Provide the [X, Y] coordinate of the cell's center where the given text is located.  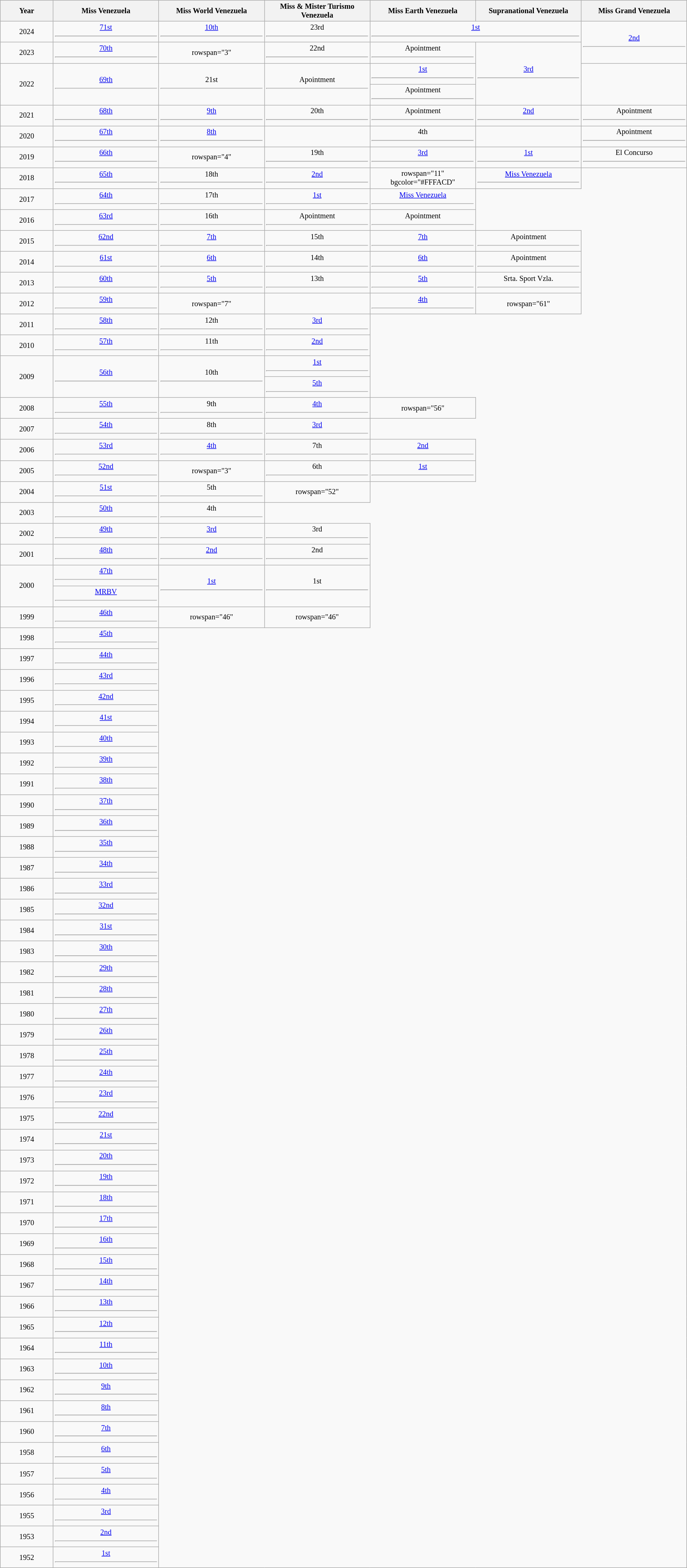
54th [106, 429]
rowspan="52" [317, 492]
61st [106, 262]
2018 [27, 178]
42nd [106, 700]
2014 [27, 262]
1998 [27, 638]
2001 [27, 555]
Year [27, 11]
1984 [27, 930]
Miss Earth Venezuela [423, 11]
63rd [106, 220]
1966 [27, 1306]
2010 [27, 345]
32nd [106, 910]
1958 [27, 1453]
30th [106, 952]
39th [106, 763]
57th [106, 345]
49th [106, 533]
2012 [27, 303]
1993 [27, 742]
24th [106, 1077]
1974 [27, 1139]
2015 [27, 241]
1960 [27, 1432]
1956 [27, 1494]
2005 [27, 471]
2002 [27, 533]
2013 [27, 283]
rowspan="56" [423, 408]
1957 [27, 1474]
36th [106, 826]
41st [106, 722]
2003 [27, 513]
2022 [27, 84]
1988 [27, 847]
1952 [27, 1557]
2011 [27, 325]
45th [106, 638]
52nd [106, 471]
1953 [27, 1536]
59th [106, 303]
rowspan="7" [211, 303]
1965 [27, 1327]
53rd [106, 450]
64th [106, 199]
rowspan="4" [211, 157]
Miss & Mister Turismo Venezuela [317, 11]
2006 [27, 450]
44th [106, 659]
25th [106, 1056]
1990 [27, 805]
1980 [27, 1014]
2021 [27, 115]
1964 [27, 1349]
1977 [27, 1077]
60th [106, 283]
71st [106, 31]
66th [106, 157]
1971 [27, 1202]
2019 [27, 157]
2024 [27, 31]
2000 [27, 586]
1997 [27, 659]
28th [106, 993]
1976 [27, 1097]
58th [106, 325]
1969 [27, 1244]
1955 [27, 1516]
1975 [27, 1119]
29th [106, 972]
69th [106, 84]
35th [106, 847]
2009 [27, 377]
2007 [27, 429]
1991 [27, 784]
31st [106, 930]
70th [106, 53]
43rd [106, 680]
1973 [27, 1160]
46th [106, 617]
Miss Grand Venezuela [634, 11]
51st [106, 492]
47th [106, 575]
2023 [27, 53]
34th [106, 867]
1987 [27, 867]
Supranational Venezuela [528, 11]
rowspan="61" [528, 303]
1961 [27, 1411]
1962 [27, 1390]
1972 [27, 1181]
1983 [27, 952]
62nd [106, 241]
1979 [27, 1035]
El Concurso [634, 157]
1989 [27, 826]
Srta. Sport Vzla. [528, 283]
1992 [27, 763]
56th [106, 377]
1994 [27, 722]
1982 [27, 972]
48th [106, 555]
MRBV [106, 596]
26th [106, 1035]
67th [106, 136]
1995 [27, 700]
rowspan="11" bgcolor="#FFFACD" [423, 178]
50th [106, 513]
1967 [27, 1286]
Miss World Venezuela [211, 11]
2016 [27, 220]
2008 [27, 408]
1968 [27, 1264]
40th [106, 742]
2020 [27, 136]
68th [106, 115]
27th [106, 1014]
1981 [27, 993]
38th [106, 784]
1996 [27, 680]
2004 [27, 492]
1985 [27, 910]
1963 [27, 1369]
37th [106, 805]
33rd [106, 889]
1978 [27, 1056]
1999 [27, 617]
1970 [27, 1223]
1986 [27, 889]
55th [106, 408]
2017 [27, 199]
65th [106, 178]
